Return [x, y] of the center of cell containing provided text 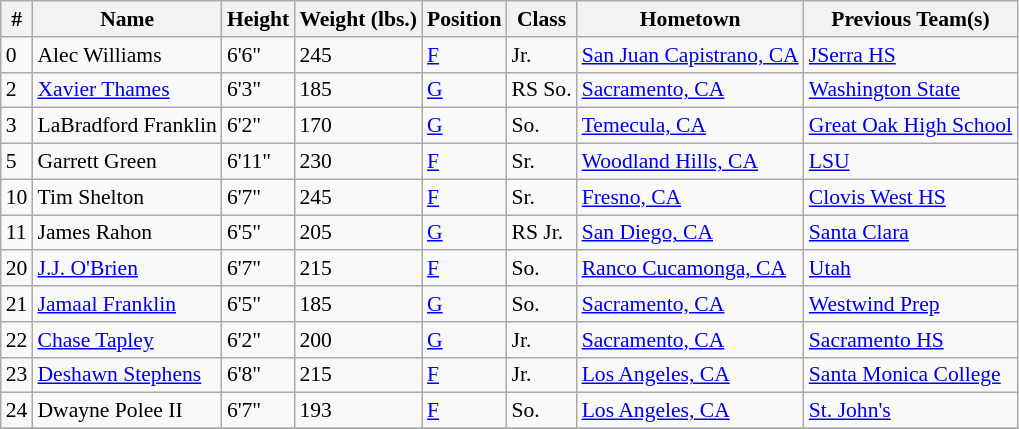
20 [17, 269]
Weight (lbs.) [358, 19]
Santa Monica College [910, 375]
23 [17, 375]
11 [17, 233]
Jamaal Franklin [126, 304]
Westwind Prep [910, 304]
Clovis West HS [910, 197]
Temecula, CA [690, 126]
Deshawn Stephens [126, 375]
5 [17, 162]
Great Oak High School [910, 126]
205 [358, 233]
Ranco Cucamonga, CA [690, 269]
6'3" [258, 90]
Previous Team(s) [910, 19]
6'6" [258, 55]
Dwayne Polee II [126, 411]
2 [17, 90]
Name [126, 19]
Position [464, 19]
22 [17, 340]
Class [541, 19]
Washington State [910, 90]
JSerra HS [910, 55]
193 [358, 411]
RS Jr. [541, 233]
Fresno, CA [690, 197]
10 [17, 197]
0 [17, 55]
James Rahon [126, 233]
Garrett Green [126, 162]
J.J. O'Brien [126, 269]
Alec Williams [126, 55]
Height [258, 19]
170 [358, 126]
200 [358, 340]
San Diego, CA [690, 233]
San Juan Capistrano, CA [690, 55]
Xavier Thames [126, 90]
Chase Tapley [126, 340]
6'8" [258, 375]
# [17, 19]
Hometown [690, 19]
Santa Clara [910, 233]
RS So. [541, 90]
Woodland Hills, CA [690, 162]
Tim Shelton [126, 197]
Utah [910, 269]
3 [17, 126]
6'11" [258, 162]
LSU [910, 162]
230 [358, 162]
21 [17, 304]
St. John's [910, 411]
24 [17, 411]
Sacramento HS [910, 340]
LaBradford Franklin [126, 126]
